Provide the (x, y) coordinate of the cell's center where the given text is located.  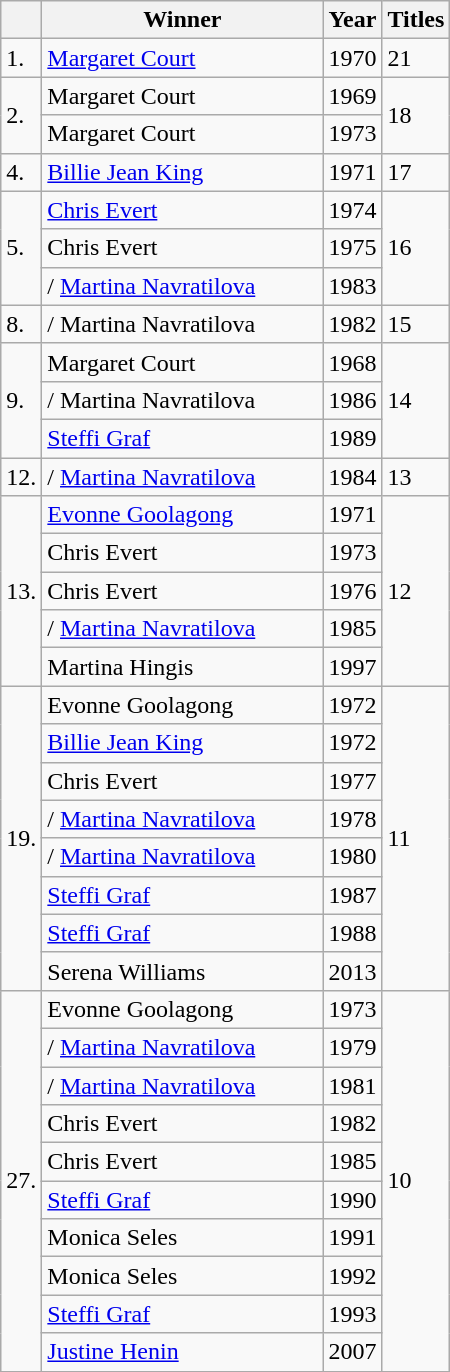
12 (416, 591)
4. (22, 172)
Titles (416, 20)
1978 (352, 819)
1993 (352, 1314)
1. (22, 58)
Winner (182, 20)
1986 (352, 400)
Serena Williams (182, 971)
21 (416, 58)
1979 (352, 1047)
1997 (352, 667)
1992 (352, 1276)
1975 (352, 248)
Martina Hingis (182, 667)
2. (22, 115)
2013 (352, 971)
1969 (352, 96)
1968 (352, 362)
1991 (352, 1238)
1981 (352, 1085)
11 (416, 838)
18 (416, 115)
1988 (352, 933)
9. (22, 400)
17 (416, 172)
1976 (352, 591)
27. (22, 1180)
16 (416, 248)
Year (352, 20)
1980 (352, 857)
15 (416, 324)
12. (22, 477)
2007 (352, 1352)
1977 (352, 781)
10 (416, 1180)
14 (416, 400)
13. (22, 591)
13 (416, 477)
1984 (352, 477)
1970 (352, 58)
Justine Henin (182, 1352)
8. (22, 324)
1989 (352, 438)
1990 (352, 1200)
1974 (352, 210)
5. (22, 248)
1987 (352, 895)
19. (22, 838)
1983 (352, 286)
